Extract the [X, Y] coordinate from the center of the cell holding the provided text.  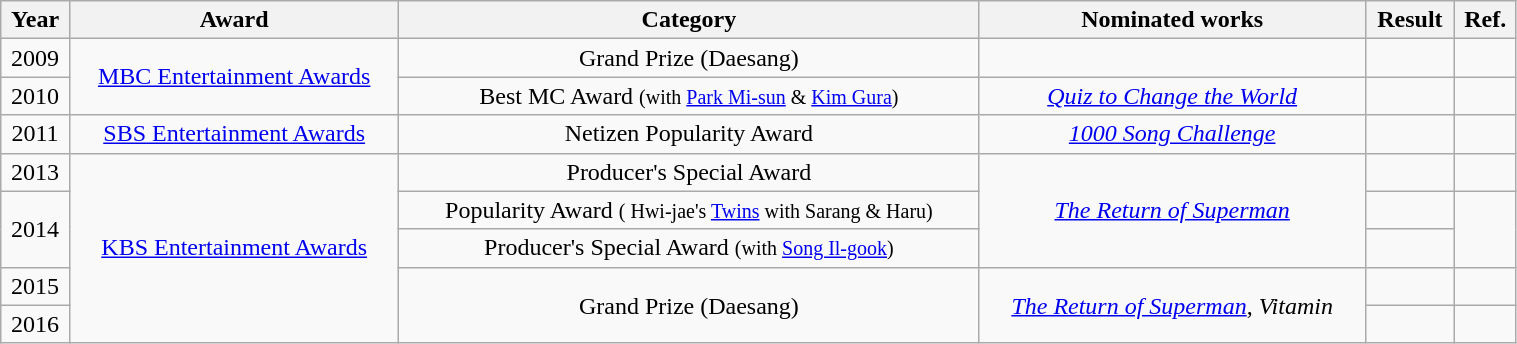
The Return of Superman [1172, 210]
2016 [36, 324]
The Return of Superman, Vitamin [1172, 305]
2014 [36, 229]
Nominated works [1172, 20]
2010 [36, 96]
Award [234, 20]
Netizen Popularity Award [689, 134]
2009 [36, 58]
Result [1410, 20]
Popularity Award ( Hwi-jae's Twins with Sarang & Haru) [689, 210]
Year [36, 20]
Quiz to Change the World [1172, 96]
2015 [36, 286]
2011 [36, 134]
Producer's Special Award (with Song Il-gook) [689, 248]
1000 Song Challenge [1172, 134]
MBC Entertainment Awards [234, 77]
Ref. [1485, 20]
Best MC Award (with Park Mi-sun & Kim Gura) [689, 96]
Category [689, 20]
SBS Entertainment Awards [234, 134]
2013 [36, 172]
Producer's Special Award [689, 172]
KBS Entertainment Awards [234, 248]
